Determine the [x, y] coordinate at the center of the cell enclosing the given text.  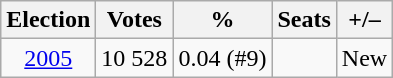
Election [48, 20]
New [364, 58]
% [222, 20]
+/– [364, 20]
10 528 [134, 58]
Seats [304, 20]
0.04 (#9) [222, 58]
Votes [134, 20]
2005 [48, 58]
